Return (x, y) of the center of cell containing provided text 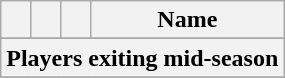
Players exiting mid-season (142, 58)
Name (188, 20)
